From the cell containing the given text, extract its center point as [x, y] coordinate. 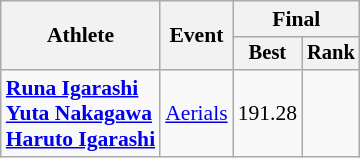
Event [196, 36]
Rank [331, 54]
Runa IgarashiYuta NakagawaHaruto Igarashi [80, 114]
Best [268, 54]
191.28 [268, 114]
Final [296, 19]
Athlete [80, 36]
Aerials [196, 114]
